For the text-containing cell, return its midpoint in (X, Y) coordinate format. 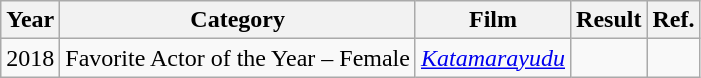
Category (238, 20)
Year (30, 20)
Film (492, 20)
Katamarayudu (492, 58)
Favorite Actor of the Year – Female (238, 58)
2018 (30, 58)
Ref. (674, 20)
Result (609, 20)
